Capture the cell that displays the provided text and extract its [x, y] central coordinate. 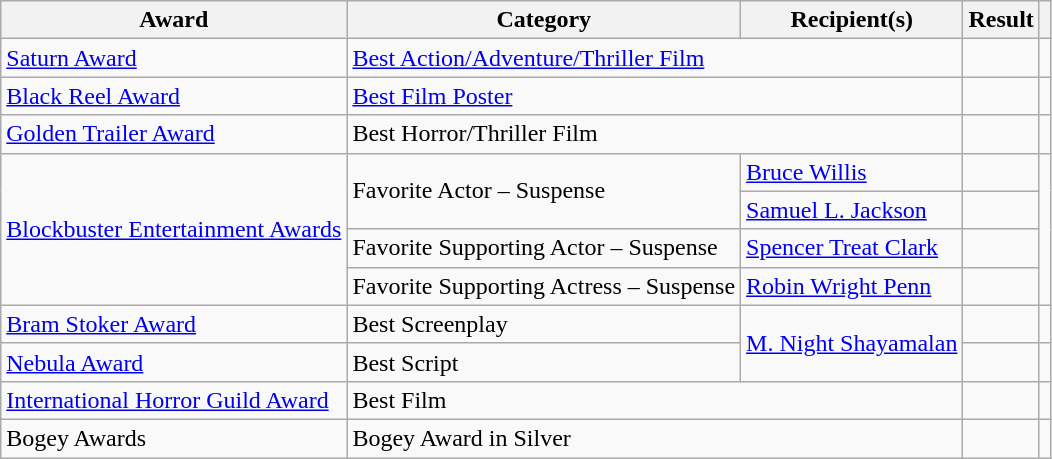
Result [1001, 20]
Bruce Willis [852, 172]
Robin Wright Penn [852, 286]
Recipient(s) [852, 20]
Favorite Supporting Actress – Suspense [544, 286]
Golden Trailer Award [174, 134]
International Horror Guild Award [174, 400]
Best Screenplay [544, 324]
Best Film [655, 400]
Favorite Supporting Actor – Suspense [544, 248]
M. Night Shayamalan [852, 343]
Nebula Award [174, 362]
Blockbuster Entertainment Awards [174, 229]
Favorite Actor – Suspense [544, 191]
Bogey Awards [174, 438]
Best Action/Adventure/Thriller Film [655, 58]
Bram Stoker Award [174, 324]
Samuel L. Jackson [852, 210]
Black Reel Award [174, 96]
Award [174, 20]
Bogey Award in Silver [655, 438]
Best Film Poster [655, 96]
Category [544, 20]
Spencer Treat Clark [852, 248]
Saturn Award [174, 58]
Best Script [544, 362]
Best Horror/Thriller Film [655, 134]
